Output the (x, y) coordinate of the center of the cell containing the given text.  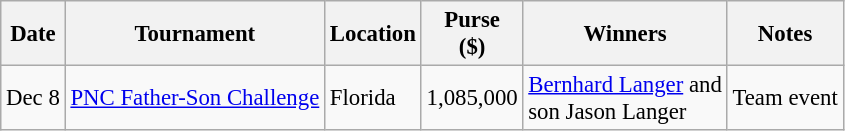
Location (374, 34)
Bernhard Langer andson Jason Langer (625, 98)
1,085,000 (472, 98)
Tournament (194, 34)
Florida (374, 98)
Notes (785, 34)
Purse($) (472, 34)
Date (33, 34)
Winners (625, 34)
Dec 8 (33, 98)
PNC Father-Son Challenge (194, 98)
Team event (785, 98)
